Locate the cell with the specified text and output its [X, Y] center coordinate. 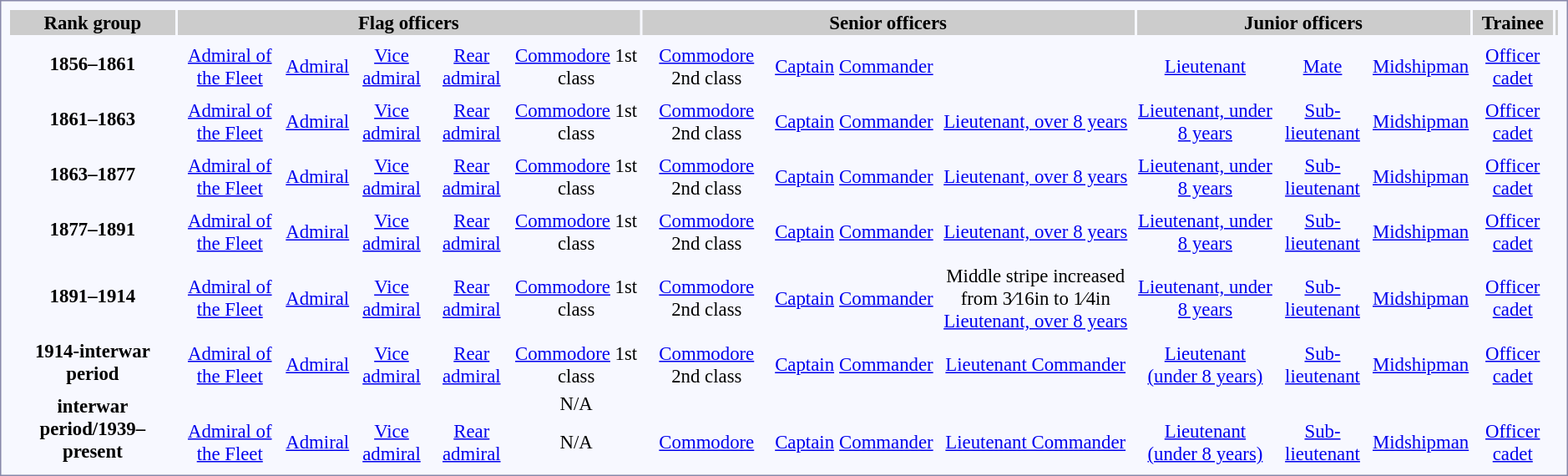
1861–1863 [93, 119]
Lieutenant [1205, 67]
Middle stripe increased from 3⁄16in to 1⁄4inLieutenant, over 8 years [1035, 298]
Mate [1323, 67]
1914-interwar period [93, 362]
Rank group [93, 23]
interwar period/1939–present [93, 428]
1877–1891 [93, 229]
1891–1914 [93, 296]
Commodore [706, 443]
1863–1877 [93, 174]
Senior officers [888, 23]
Junior officers [1302, 23]
1856–1861 [93, 63]
Flag officers [409, 23]
Trainee [1513, 23]
